Search for the cell housing the specified text and yield its (x, y) center coordinate. 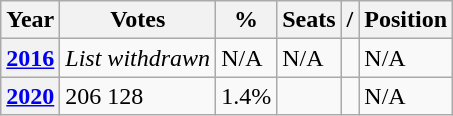
206 128 (138, 96)
Seats (309, 20)
Position (406, 20)
% (246, 20)
Year (30, 20)
2016 (30, 58)
1.4% (246, 96)
Votes (138, 20)
2020 (30, 96)
/ (350, 20)
List withdrawn (138, 58)
